Capture the cell that displays the provided text and extract its (X, Y) central coordinate. 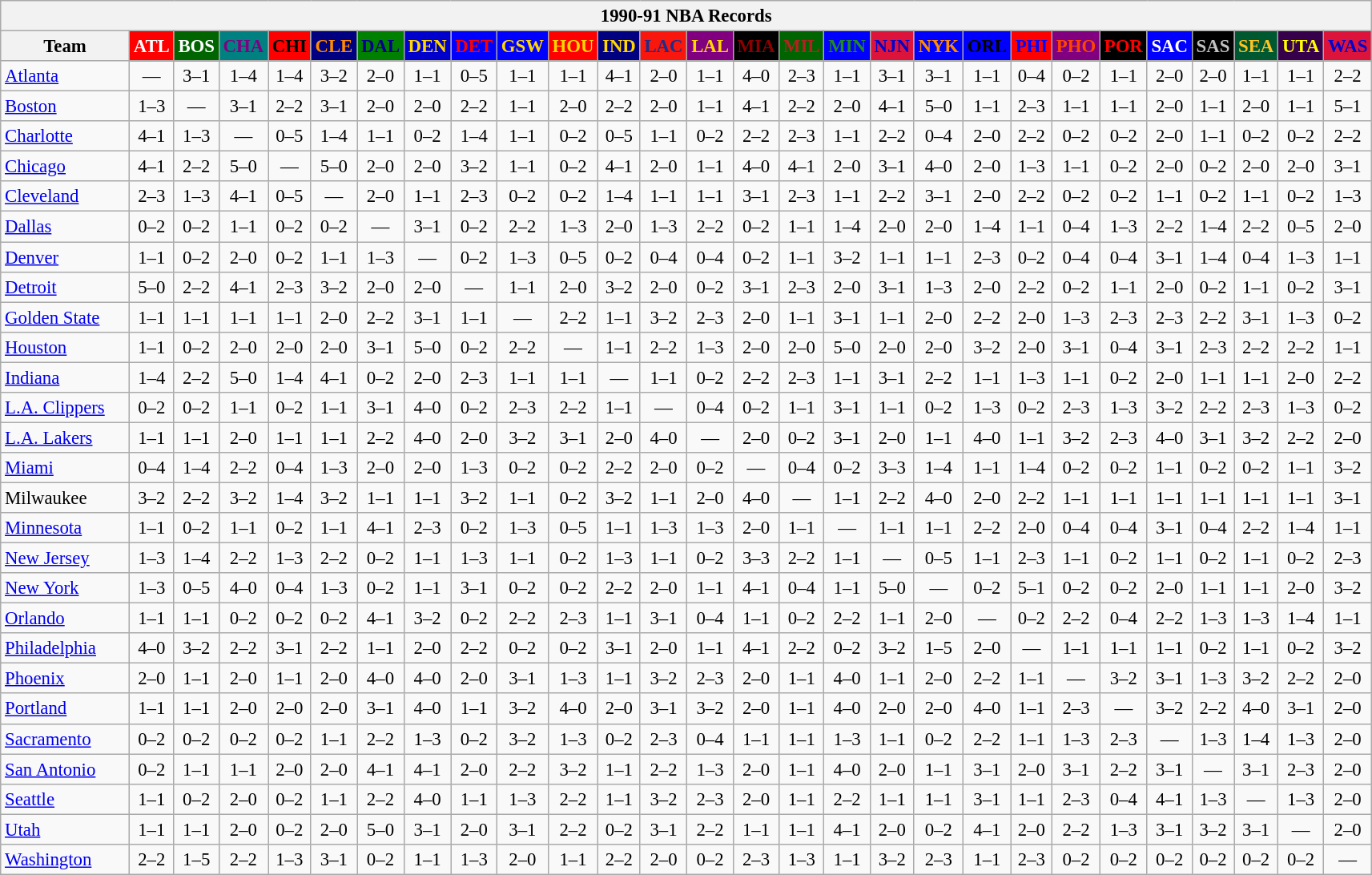
Team (66, 46)
Chicago (66, 167)
Boston (66, 107)
Miami (66, 468)
MIL (802, 46)
Sacramento (66, 739)
NYK (939, 46)
Portland (66, 709)
Minnesota (66, 528)
New York (66, 588)
DAL (381, 46)
1990-91 NBA Records (686, 16)
SAS (1213, 46)
SEA (1256, 46)
CHI (289, 46)
IND (619, 46)
LAC (663, 46)
MIA (756, 46)
Orlando (66, 619)
Milwaukee (66, 498)
Detroit (66, 287)
ORL (987, 46)
Atlanta (66, 76)
ATL (151, 46)
SAC (1169, 46)
CLE (333, 46)
LAL (710, 46)
GSW (522, 46)
Golden State (66, 317)
Phoenix (66, 679)
HOU (573, 46)
Dallas (66, 227)
San Antonio (66, 769)
POR (1123, 46)
Seattle (66, 799)
Utah (66, 829)
NJN (892, 46)
PHI (1032, 46)
CHA (243, 46)
New Jersey (66, 558)
Washington (66, 860)
L.A. Clippers (66, 408)
L.A. Lakers (66, 437)
MIN (847, 46)
PHO (1076, 46)
Charlotte (66, 136)
BOS (196, 46)
Houston (66, 347)
Cleveland (66, 196)
Denver (66, 257)
WAS (1348, 46)
DET (474, 46)
Philadelphia (66, 648)
UTA (1301, 46)
Indiana (66, 377)
DEN (428, 46)
